Provide the [x, y] coordinate of the cell's center where the given text is located.  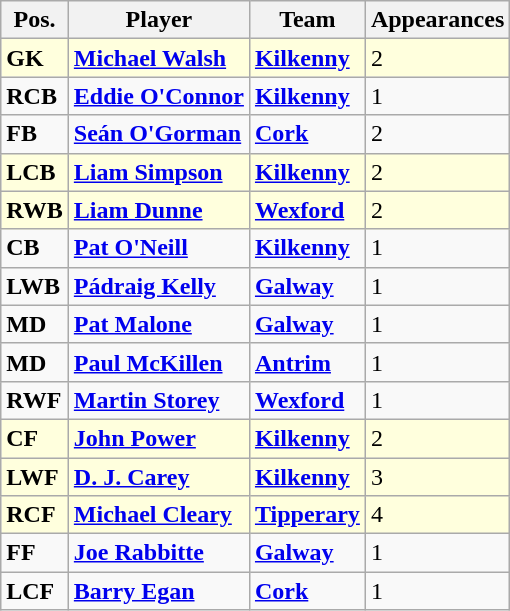
Barry Egan [158, 591]
Liam Dunne [158, 210]
CF [35, 438]
Paul McKillen [158, 362]
Liam Simpson [158, 172]
Joe Rabbitte [158, 553]
GK [35, 58]
Player [158, 20]
Pos. [35, 20]
Tipperary [307, 515]
RWF [35, 400]
Michael Walsh [158, 58]
Seán O'Gorman [158, 134]
Michael Cleary [158, 515]
CB [35, 248]
RWB [35, 210]
3 [437, 477]
FB [35, 134]
Team [307, 20]
Pat O'Neill [158, 248]
4 [437, 515]
RCF [35, 515]
FF [35, 553]
D. J. Carey [158, 477]
Antrim [307, 362]
LCB [35, 172]
Eddie O'Connor [158, 96]
Pádraig Kelly [158, 286]
LWF [35, 477]
LWB [35, 286]
Appearances [437, 20]
Martin Storey [158, 400]
RCB [35, 96]
Pat Malone [158, 324]
John Power [158, 438]
LCF [35, 591]
